From the cell containing the given text, extract its center point as (X, Y) coordinate. 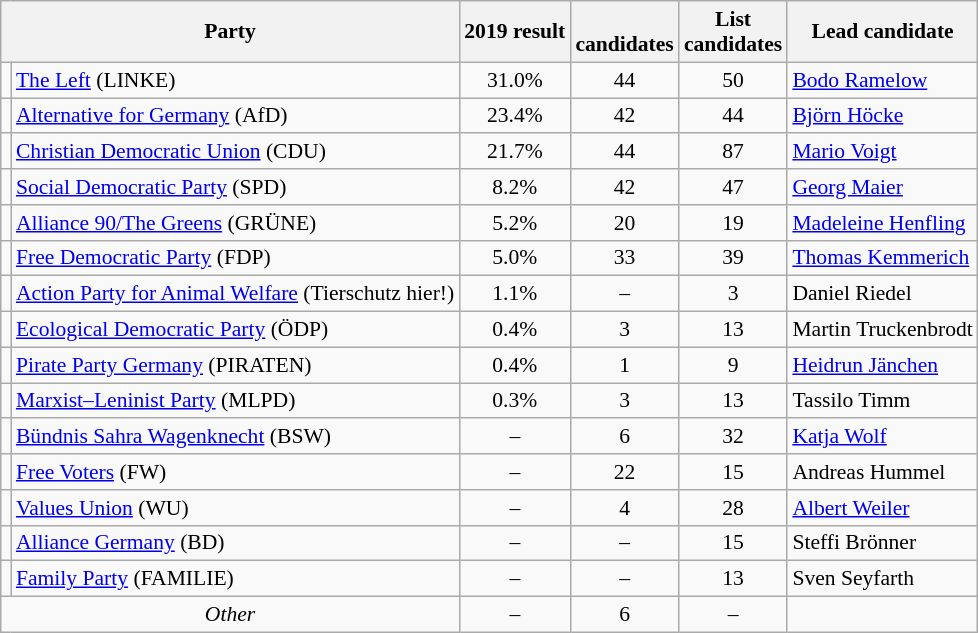
8.2% (514, 187)
Family Party (FAMILIE) (235, 579)
1 (624, 365)
28 (733, 508)
Sven Seyfarth (882, 579)
1.1% (514, 294)
31.0% (514, 80)
Alternative for Germany (AfD) (235, 116)
Lead candidate (882, 32)
Daniel Riedel (882, 294)
Steffi Brönner (882, 543)
Martin Truckenbrodt (882, 330)
20 (624, 223)
Free Voters (FW) (235, 472)
Alliance Germany (BD) (235, 543)
2019 result (514, 32)
Björn Höcke (882, 116)
Free Democratic Party (FDP) (235, 258)
4 (624, 508)
Alliance 90/The Greens (GRÜNE) (235, 223)
Marxist–Leninist Party (MLPD) (235, 401)
50 (733, 80)
Katja Wolf (882, 437)
21.7% (514, 152)
Party (230, 32)
23.4% (514, 116)
47 (733, 187)
Ecological Democratic Party (ÖDP) (235, 330)
Christian Democratic Union (CDU) (235, 152)
Heidrun Jänchen (882, 365)
39 (733, 258)
Thomas Kemmerich (882, 258)
Listcandidates (733, 32)
9 (733, 365)
Values Union (WU) (235, 508)
Action Party for Animal Welfare (Tierschutz hier!) (235, 294)
0.3% (514, 401)
Andreas Hummel (882, 472)
Georg Maier (882, 187)
candidates (624, 32)
22 (624, 472)
Bodo Ramelow (882, 80)
Madeleine Henfling (882, 223)
Tassilo Timm (882, 401)
5.0% (514, 258)
Social Democratic Party (SPD) (235, 187)
19 (733, 223)
32 (733, 437)
Mario Voigt (882, 152)
Bündnis Sahra Wagenknecht (BSW) (235, 437)
Other (230, 615)
Albert Weiler (882, 508)
33 (624, 258)
The Left (LINKE) (235, 80)
5.2% (514, 223)
87 (733, 152)
Pirate Party Germany (PIRATEN) (235, 365)
